Output the (X, Y) coordinate of the center of the cell containing the given text.  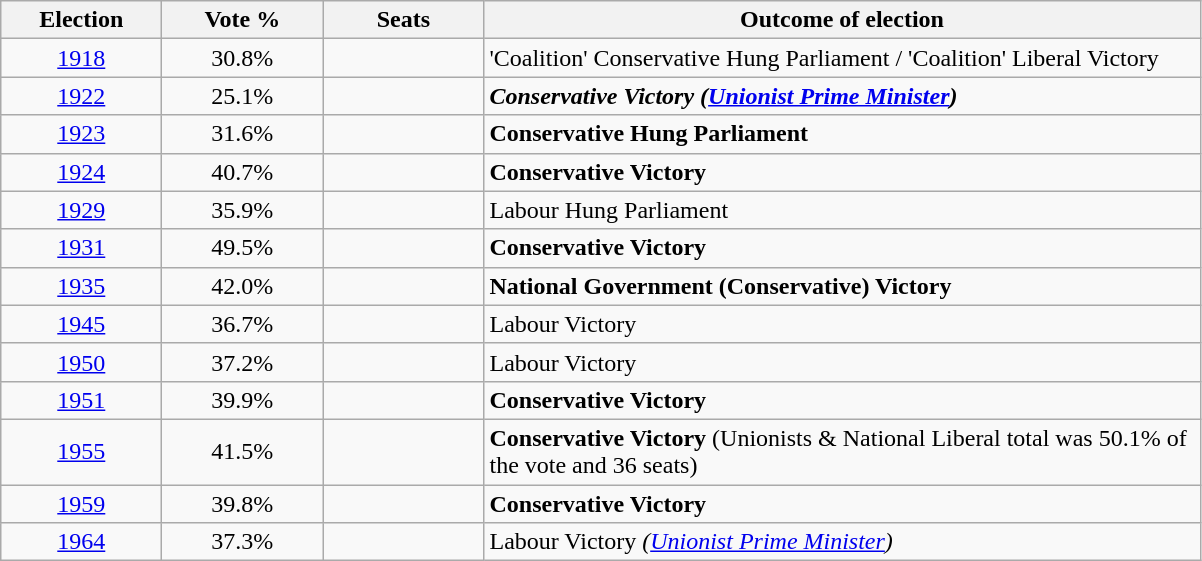
1931 (82, 248)
35.9% (242, 210)
42.0% (242, 286)
National Government (Conservative) Victory (842, 286)
37.2% (242, 362)
31.6% (242, 134)
Conservative Victory (Unionists & National Liberal total was 50.1% of the vote and 36 seats) (842, 452)
Election (82, 20)
Conservative Victory (Unionist Prime Minister) (842, 96)
41.5% (242, 452)
36.7% (242, 324)
1929 (82, 210)
37.3% (242, 542)
Labour Victory (Unionist Prime Minister) (842, 542)
Labour Hung Parliament (842, 210)
1924 (82, 172)
1945 (82, 324)
25.1% (242, 96)
Seats (404, 20)
1935 (82, 286)
39.8% (242, 503)
1951 (82, 400)
1959 (82, 503)
30.8% (242, 58)
39.9% (242, 400)
40.7% (242, 172)
1918 (82, 58)
Outcome of election (842, 20)
'Coalition' Conservative Hung Parliament / 'Coalition' Liberal Victory (842, 58)
1955 (82, 452)
1922 (82, 96)
49.5% (242, 248)
Conservative Hung Parliament (842, 134)
Vote % (242, 20)
1923 (82, 134)
1964 (82, 542)
1950 (82, 362)
